Return [X, Y] of the center of cell containing provided text 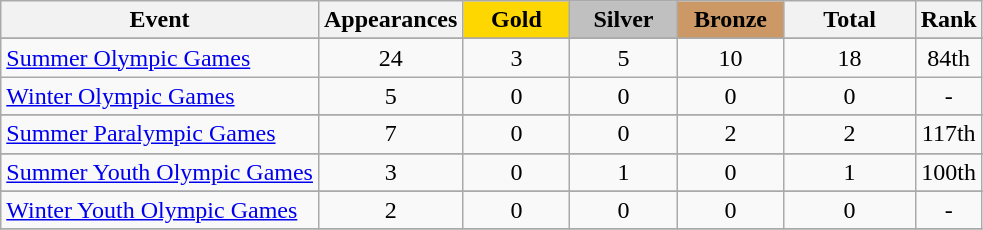
Summer Paralympic Games [160, 134]
117th [948, 134]
24 [390, 58]
Winter Youth Olympic Games [160, 210]
Summer Olympic Games [160, 58]
Event [160, 20]
100th [948, 172]
Rank [948, 20]
Winter Olympic Games [160, 96]
18 [850, 58]
Total [850, 20]
Appearances [390, 20]
Silver [624, 20]
7 [390, 134]
Gold [516, 20]
Bronze [730, 20]
84th [948, 58]
Summer Youth Olympic Games [160, 172]
10 [730, 58]
